Return (X, Y) of the center of cell containing provided text 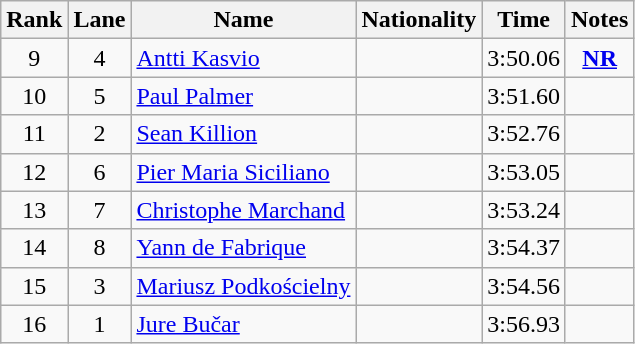
1 (100, 324)
3:51.60 (524, 96)
Jure Bučar (244, 324)
3:53.24 (524, 210)
Notes (599, 20)
3:50.06 (524, 58)
12 (34, 172)
3 (100, 286)
3:54.56 (524, 286)
4 (100, 58)
Rank (34, 20)
Antti Kasvio (244, 58)
7 (100, 210)
13 (34, 210)
6 (100, 172)
14 (34, 248)
15 (34, 286)
16 (34, 324)
3:53.05 (524, 172)
NR (599, 58)
Lane (100, 20)
8 (100, 248)
5 (100, 96)
3:56.93 (524, 324)
Name (244, 20)
3:54.37 (524, 248)
Time (524, 20)
Pier Maria Siciliano (244, 172)
3:52.76 (524, 134)
Yann de Fabrique (244, 248)
9 (34, 58)
2 (100, 134)
Christophe Marchand (244, 210)
Sean Killion (244, 134)
Nationality (419, 20)
Paul Palmer (244, 96)
Mariusz Podkościelny (244, 286)
11 (34, 134)
10 (34, 96)
